Scan for the cell matching the given text and deliver its [x, y] coordinate at center. 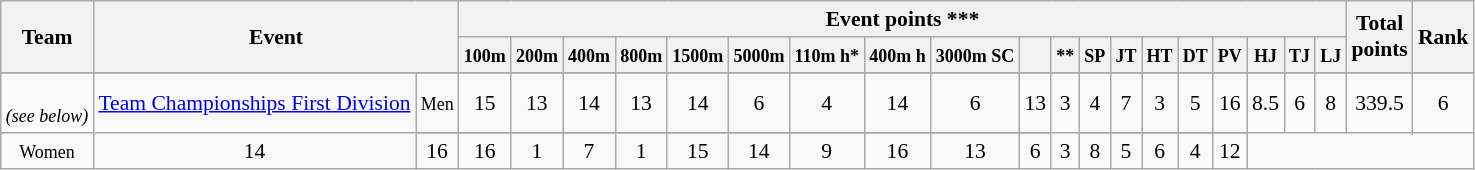
200m [537, 55]
9 [826, 152]
JT [1126, 55]
1500m [698, 55]
Men [438, 102]
LJ [1330, 55]
Women [48, 152]
Event points *** [903, 19]
400m [589, 55]
12 [1230, 152]
Totalpoints [1380, 36]
3000m SC [976, 55]
Rank [1444, 36]
8.5 [1266, 102]
HJ [1266, 55]
400m h [898, 55]
HT [1160, 55]
Event [276, 36]
Team [48, 36]
(see below) [48, 102]
TJ [1300, 55]
** [1065, 55]
5000m [758, 55]
SP [1094, 55]
800m [641, 55]
110m h* [826, 55]
100m [485, 55]
DT [1196, 55]
339.5 [1380, 102]
Team Championships First Division [254, 102]
PV [1230, 55]
